From the cell containing the given text, extract its center point as [x, y] coordinate. 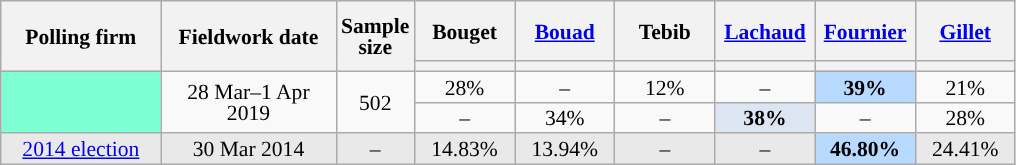
21% [965, 86]
Tebib [665, 31]
34% [565, 118]
12% [665, 86]
46.80% [865, 150]
Gillet [965, 31]
Fieldwork date [248, 36]
Fournier [865, 31]
Bouad [565, 31]
2014 election [81, 150]
502 [375, 102]
28 Mar–1 Apr 2019 [248, 102]
Bouget [464, 31]
30 Mar 2014 [248, 150]
13.94% [565, 150]
38% [765, 118]
24.41% [965, 150]
Samplesize [375, 36]
39% [865, 86]
Lachaud [765, 31]
14.83% [464, 150]
Polling firm [81, 36]
